Extract the [X, Y] coordinate from the center of the cell holding the provided text.  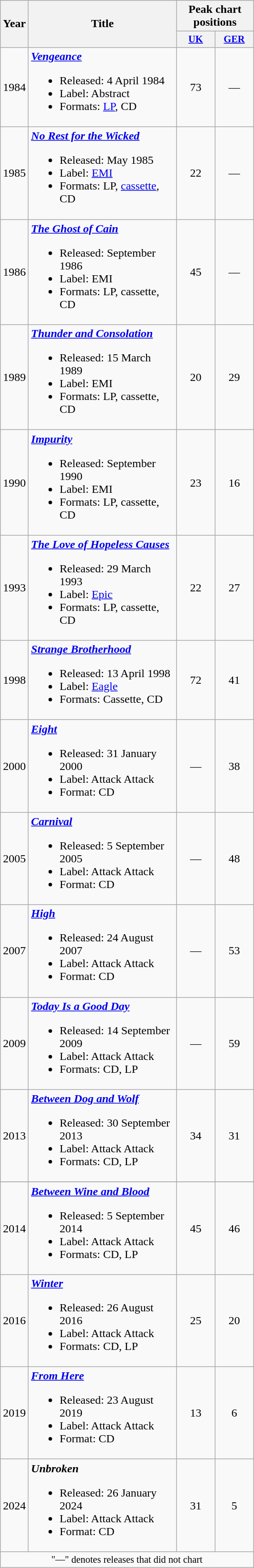
29 [234, 377]
GER [234, 40]
2016 [14, 1320]
From HereReleased: 23 August 2019Label: Attack AttackFormat: CD [103, 1413]
38 [234, 766]
ImpurityReleased: September 1990Label: EMIFormats: LP, cassette, CD [103, 483]
Title [103, 24]
Year [14, 24]
41 [234, 680]
UnbrokenReleased: 26 January 2024Label: Attack AttackFormat: CD [103, 1505]
Today Is a Good DayReleased: 14 September 2009Label: Attack AttackFormats: CD, LP [103, 1043]
53 [234, 951]
1990 [14, 483]
13 [196, 1413]
2013 [14, 1136]
23 [196, 483]
1998 [14, 680]
16 [234, 483]
1985 [14, 173]
59 [234, 1043]
25 [196, 1320]
UK [196, 40]
2005 [14, 859]
2000 [14, 766]
Peak chart positions [215, 16]
No Rest for the WickedReleased: May 1985Label: EMIFormats: LP, cassette, CD [103, 173]
72 [196, 680]
HighReleased: 24 August 2007Label: Attack AttackFormat: CD [103, 951]
5 [234, 1505]
Between Dog and WolfReleased: 30 September 2013Label: Attack AttackFormats: CD, LP [103, 1136]
The Love of Hopeless CausesReleased: 29 March 1993Label: EpicFormats: LP, cassette, CD [103, 588]
73 [196, 87]
The Ghost of CainReleased: September 1986Label: EMIFormats: LP, cassette, CD [103, 272]
WinterReleased: 26 August 2016Label: Attack AttackFormats: CD, LP [103, 1320]
34 [196, 1136]
2007 [14, 951]
1986 [14, 272]
"—" denotes releases that did not chart [127, 1559]
48 [234, 859]
2014 [14, 1228]
CarnivalReleased: 5 September 2005Label: Attack AttackFormat: CD [103, 859]
Between Wine and BloodReleased: 5 September 2014Label: Attack AttackFormats: CD, LP [103, 1228]
Thunder and ConsolationReleased: 15 March 1989Label: EMIFormats: LP, cassette, CD [103, 377]
VengeanceReleased: 4 April 1984Label: AbstractFormats: LP, CD [103, 87]
6 [234, 1413]
Strange BrotherhoodReleased: 13 April 1998Label: EagleFormats: Cassette, CD [103, 680]
46 [234, 1228]
2024 [14, 1505]
EightReleased: 31 January 2000Label: Attack AttackFormat: CD [103, 766]
1993 [14, 588]
2009 [14, 1043]
2019 [14, 1413]
27 [234, 588]
1989 [14, 377]
1984 [14, 87]
